Locate the cell with the specified text and output its [X, Y] center coordinate. 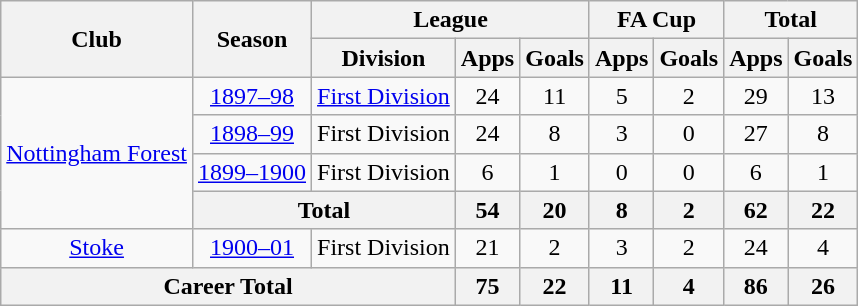
1900–01 [252, 248]
FA Cup [656, 20]
86 [756, 286]
29 [756, 96]
League [451, 20]
Stoke [97, 248]
62 [756, 210]
75 [487, 286]
Season [252, 39]
1899–1900 [252, 172]
20 [555, 210]
1898–99 [252, 134]
Club [97, 39]
27 [756, 134]
Nottingham Forest [97, 153]
21 [487, 248]
Division [384, 58]
54 [487, 210]
26 [823, 286]
1897–98 [252, 96]
13 [823, 96]
5 [621, 96]
Career Total [228, 286]
